Pinpoint the cell where the given text exists, returning its (x, y) midpoint coordinate. 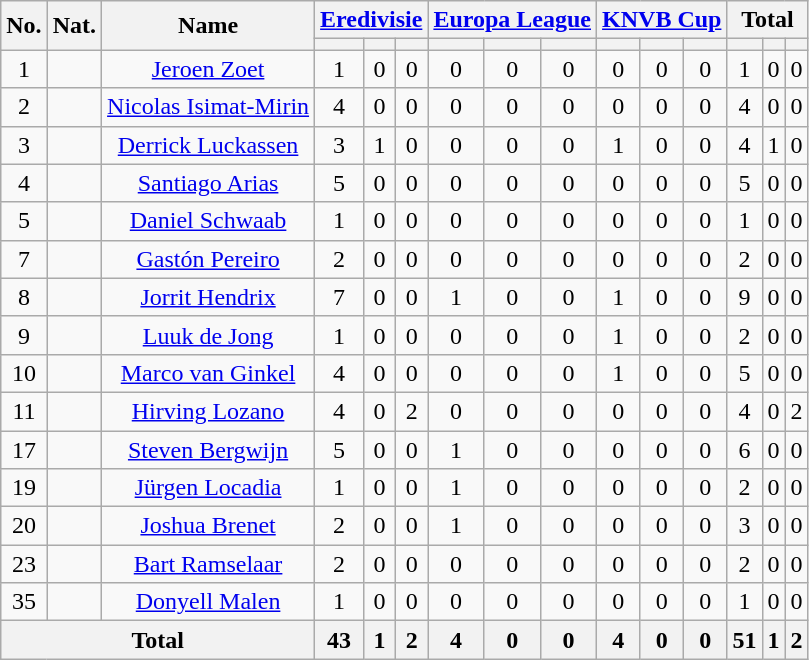
Marco van Ginkel (208, 373)
Jürgen Locadia (208, 488)
Santiago Arias (208, 183)
No. (24, 26)
Derrick Luckassen (208, 145)
8 (24, 297)
19 (24, 488)
Steven Bergwijn (208, 449)
Nat. (74, 26)
17 (24, 449)
Jeroen Zoet (208, 69)
Europa League (512, 20)
51 (744, 640)
35 (24, 602)
20 (24, 526)
Bart Ramselaar (208, 564)
Name (208, 26)
23 (24, 564)
Daniel Schwaab (208, 221)
6 (744, 449)
Hirving Lozano (208, 411)
10 (24, 373)
Gastón Pereiro (208, 259)
Nicolas Isimat-Mirin (208, 107)
KNVB Cup (662, 20)
Joshua Brenet (208, 526)
Luuk de Jong (208, 335)
Eredivisie (372, 20)
Donyell Malen (208, 602)
43 (340, 640)
11 (24, 411)
Jorrit Hendrix (208, 297)
